Locate the cell with the specified text and output its [x, y] center coordinate. 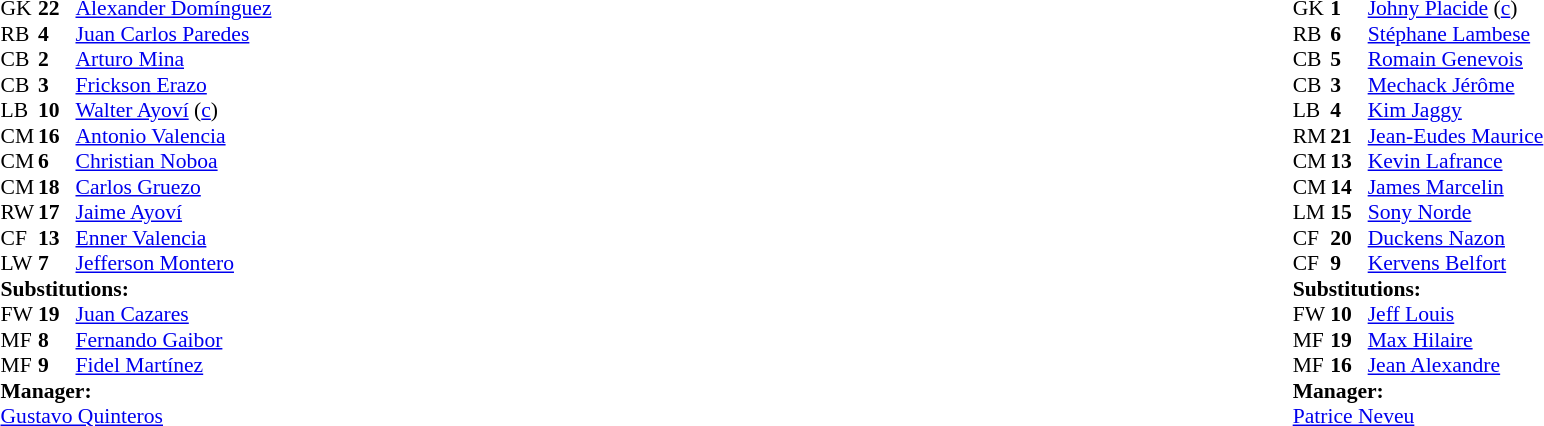
Carlos Gruezo [174, 187]
Stéphane Lambese [1456, 34]
7 [57, 263]
Fidel Martínez [174, 365]
15 [1349, 213]
8 [57, 340]
18 [57, 187]
Jaime Ayoví [174, 213]
5 [1349, 59]
Fernando Gaibor [174, 340]
Enner Valencia [174, 238]
Juan Carlos Paredes [174, 34]
Sony Norde [1456, 213]
Jeff Louis [1456, 315]
Kevin Lafrance [1456, 161]
Walter Ayoví (c) [174, 111]
21 [1349, 136]
2 [57, 59]
RM [1312, 136]
RW [19, 213]
Max Hilaire [1456, 340]
Juan Cazares [174, 315]
Christian Noboa [174, 161]
Antonio Valencia [174, 136]
Mechack Jérôme [1456, 85]
Kervens Belfort [1456, 263]
LM [1312, 213]
Kim Jaggy [1456, 111]
Arturo Mina [174, 59]
James Marcelin [1456, 187]
Jefferson Montero [174, 263]
20 [1349, 238]
LW [19, 263]
17 [57, 213]
Duckens Nazon [1456, 238]
Romain Genevois [1456, 59]
14 [1349, 187]
Jean-Eudes Maurice [1456, 136]
Frickson Erazo [174, 85]
Jean Alexandre [1456, 365]
